Extract the [X, Y] coordinate from the center of the cell holding the provided text.  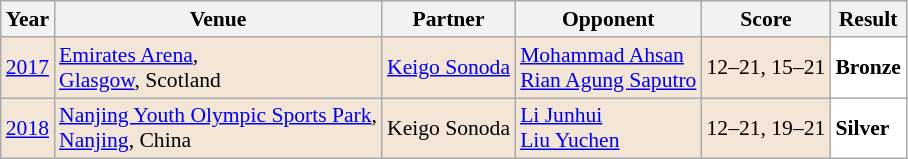
2017 [28, 68]
2018 [28, 128]
Silver [868, 128]
Partner [448, 19]
Opponent [608, 19]
Result [868, 19]
Li Junhui Liu Yuchen [608, 128]
Year [28, 19]
12–21, 15–21 [766, 68]
Bronze [868, 68]
Emirates Arena,Glasgow, Scotland [218, 68]
Mohammad Ahsan Rian Agung Saputro [608, 68]
Nanjing Youth Olympic Sports Park,Nanjing, China [218, 128]
Score [766, 19]
Venue [218, 19]
12–21, 19–21 [766, 128]
